Find where the given text appears and provide that cell's center as (x, y) coordinate. 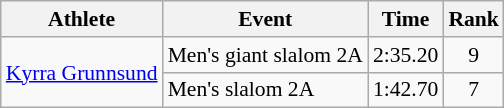
9 (474, 55)
Rank (474, 19)
2:35.20 (406, 55)
Event (266, 19)
7 (474, 90)
Athlete (82, 19)
Kyrra Grunnsund (82, 72)
Men's giant slalom 2A (266, 55)
Men's slalom 2A (266, 90)
1:42.70 (406, 90)
Time (406, 19)
